For the text-containing cell, return its midpoint in [X, Y] coordinate format. 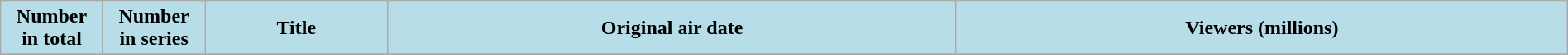
Numberin series [154, 28]
Title [296, 28]
Numberin total [52, 28]
Viewers (millions) [1262, 28]
Original air date [672, 28]
